Capture the cell that displays the provided text and extract its (X, Y) central coordinate. 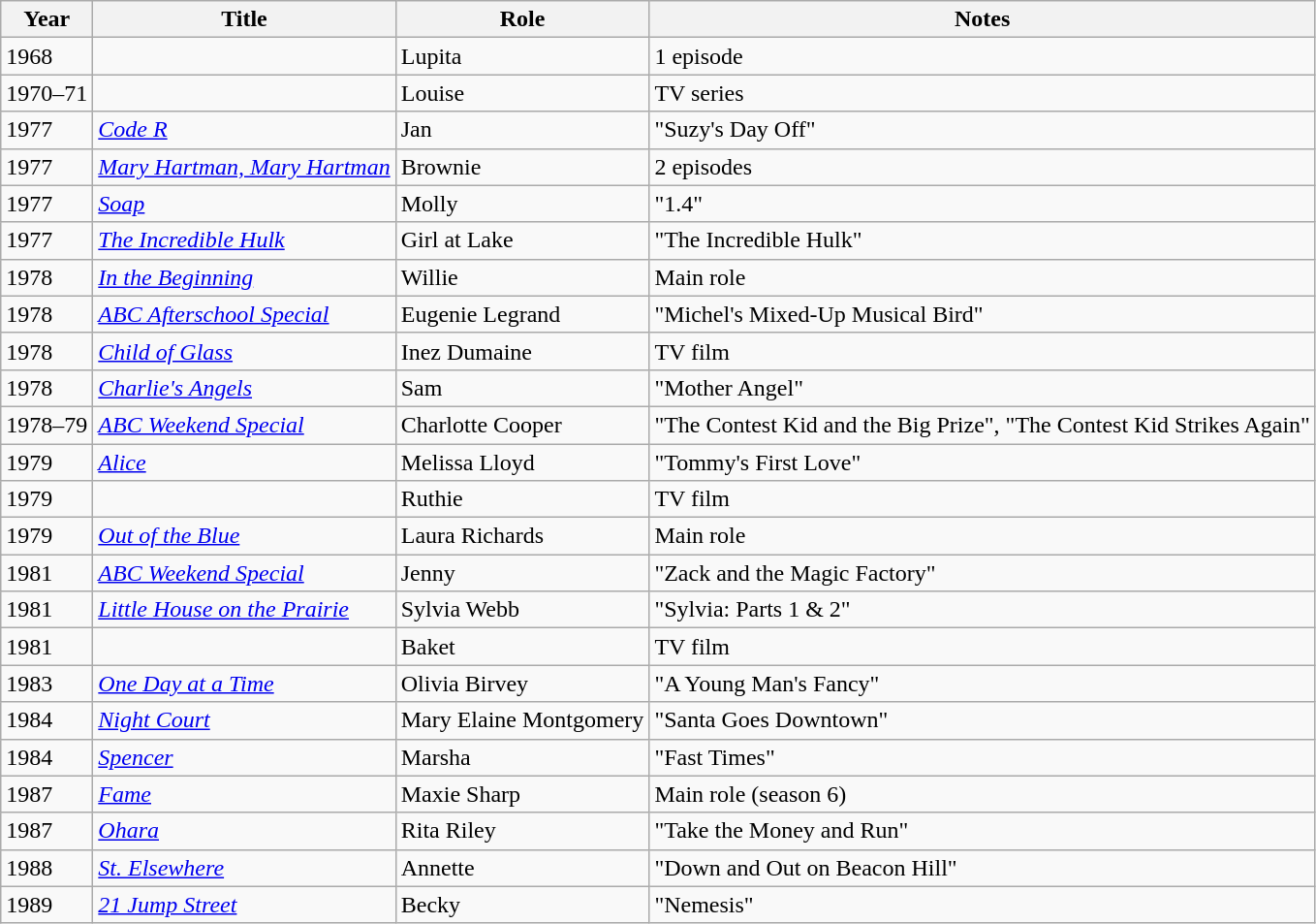
Role (522, 19)
"Tommy's First Love" (983, 462)
"Michel's Mixed-Up Musical Bird" (983, 314)
1 episode (983, 56)
Sam (522, 388)
Willie (522, 277)
1970–71 (47, 93)
Spencer (244, 757)
The Incredible Hulk (244, 240)
21 Jump Street (244, 905)
1968 (47, 56)
Alice (244, 462)
Charlotte Cooper (522, 425)
Maxie Sharp (522, 794)
Fame (244, 794)
Girl at Lake (522, 240)
"Fast Times" (983, 757)
Main role (season 6) (983, 794)
"Mother Angel" (983, 388)
1988 (47, 868)
Olivia Birvey (522, 684)
Little House on the Prairie (244, 610)
ABC Afterschool Special (244, 314)
Inez Dumaine (522, 351)
Title (244, 19)
Year (47, 19)
"Santa Goes Downtown" (983, 720)
Child of Glass (244, 351)
Brownie (522, 167)
Laura Richards (522, 536)
2 episodes (983, 167)
Annette (522, 868)
"1.4" (983, 204)
"Down and Out on Beacon Hill" (983, 868)
Night Court (244, 720)
"The Incredible Hulk" (983, 240)
Out of the Blue (244, 536)
Eugenie Legrand (522, 314)
"Suzy's Day Off" (983, 130)
Louise (522, 93)
"Sylvia: Parts 1 & 2" (983, 610)
1983 (47, 684)
"Nemesis" (983, 905)
In the Beginning (244, 277)
Baket (522, 647)
Charlie's Angels (244, 388)
Lupita (522, 56)
TV series (983, 93)
"Take the Money and Run" (983, 831)
Jan (522, 130)
1978–79 (47, 425)
"The Contest Kid and the Big Prize", "The Contest Kid Strikes Again" (983, 425)
Notes (983, 19)
St. Elsewhere (244, 868)
Code R (244, 130)
Molly (522, 204)
Jenny (522, 573)
Becky (522, 905)
Ohara (244, 831)
Ruthie (522, 499)
Rita Riley (522, 831)
Melissa Lloyd (522, 462)
Soap (244, 204)
Mary Elaine Montgomery (522, 720)
"A Young Man's Fancy" (983, 684)
Sylvia Webb (522, 610)
Marsha (522, 757)
One Day at a Time (244, 684)
Mary Hartman, Mary Hartman (244, 167)
1989 (47, 905)
"Zack and the Magic Factory" (983, 573)
